Locate the cell with the specified text and output its (X, Y) center coordinate. 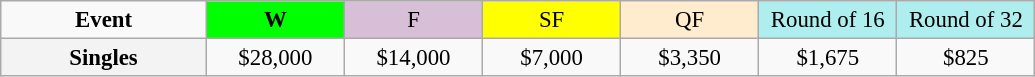
F (413, 20)
Singles (104, 58)
QF (690, 20)
Round of 16 (828, 20)
$28,000 (275, 58)
$1,675 (828, 58)
Round of 32 (966, 20)
W (275, 20)
SF (552, 20)
$7,000 (552, 58)
$825 (966, 58)
$14,000 (413, 58)
Event (104, 20)
$3,350 (690, 58)
